Extract the (X, Y) coordinate from the center of the cell holding the provided text.  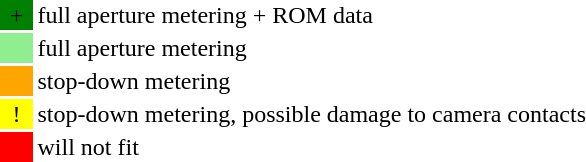
+ (16, 15)
! (16, 114)
